Search for the cell housing the specified text and yield its [X, Y] center coordinate. 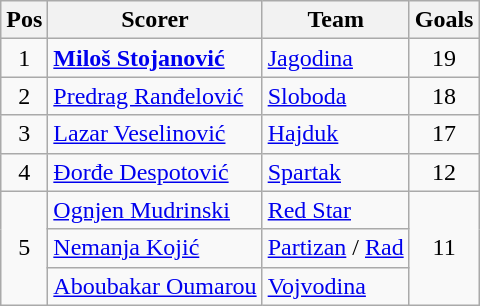
Partizan / Rad [336, 248]
17 [444, 134]
11 [444, 248]
Team [336, 20]
18 [444, 96]
19 [444, 58]
4 [24, 172]
Scorer [155, 20]
2 [24, 96]
Sloboda [336, 96]
Vojvodina [336, 286]
1 [24, 58]
Miloš Stojanović [155, 58]
3 [24, 134]
Hajduk [336, 134]
Lazar Veselinović [155, 134]
Predrag Ranđelović [155, 96]
Ognjen Mudrinski [155, 210]
12 [444, 172]
Goals [444, 20]
Đorđe Despotović [155, 172]
Red Star [336, 210]
Nemanja Kojić [155, 248]
Spartak [336, 172]
Pos [24, 20]
Aboubakar Oumarou [155, 286]
Jagodina [336, 58]
5 [24, 248]
